Search for the cell housing the specified text and yield its (x, y) center coordinate. 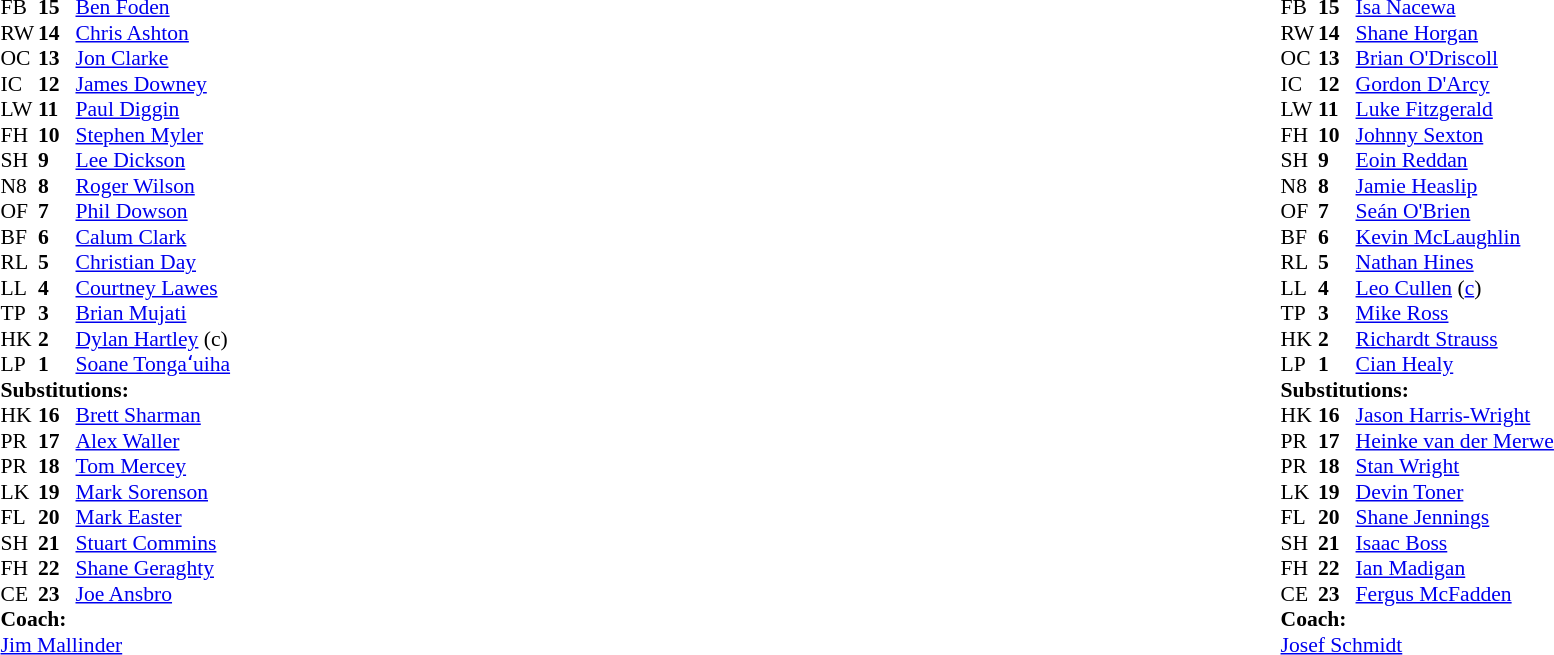
Ian Madigan (1455, 569)
Eoin Reddan (1455, 161)
Brett Sharman (154, 415)
Kevin McLaughlin (1455, 237)
Brian Mujati (154, 313)
Stuart Commins (154, 543)
Leo Cullen (c) (1455, 288)
Gordon D'Arcy (1455, 84)
Mark Sorenson (154, 492)
Lee Dickson (154, 161)
Jon Clarke (154, 59)
Alex Waller (154, 441)
Stephen Myler (154, 135)
Seán O'Brien (1455, 211)
Roger Wilson (154, 186)
Stan Wright (1455, 467)
Johnny Sexton (1455, 135)
Heinke van der Merwe (1455, 441)
Chris Ashton (154, 33)
Nathan Hines (1455, 263)
Christian Day (154, 263)
Devin Toner (1455, 492)
Jamie Heaslip (1455, 186)
Cian Healy (1455, 365)
Phil Dowson (154, 211)
Shane Horgan (1455, 33)
Isaac Boss (1455, 543)
Jason Harris-Wright (1455, 415)
Dylan Hartley (c) (154, 339)
Mark Easter (154, 517)
Luke Fitzgerald (1455, 109)
Mike Ross (1455, 313)
Shane Geraghty (154, 569)
Fergus McFadden (1455, 594)
Tom Mercey (154, 467)
Calum Clark (154, 237)
Paul Diggin (154, 109)
Shane Jennings (1455, 517)
Soane Tongaʻuiha (154, 365)
James Downey (154, 84)
Courtney Lawes (154, 288)
Richardt Strauss (1455, 339)
Brian O'Driscoll (1455, 59)
Joe Ansbro (154, 594)
